Pinpoint the cell where the given text exists, returning its (x, y) midpoint coordinate. 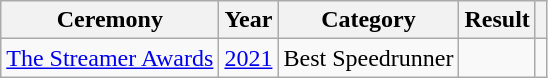
Ceremony (110, 20)
Category (368, 20)
2021 (248, 58)
The Streamer Awards (110, 58)
Year (248, 20)
Best Speedrunner (368, 58)
Result (497, 20)
